Pinpoint the cell where the given text exists, returning its (x, y) midpoint coordinate. 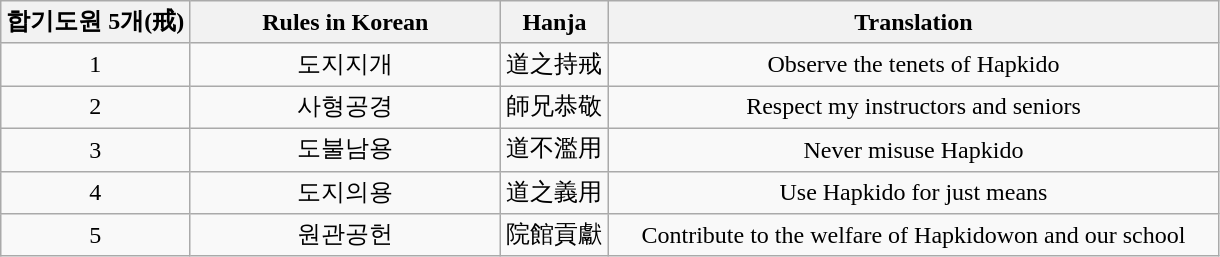
Respect my instructors and seniors (914, 108)
1 (96, 64)
합기도원 5개(戒) (96, 22)
Never misuse Hapkido (914, 150)
Observe the tenets of Hapkido (914, 64)
3 (96, 150)
4 (96, 192)
Hanja (554, 22)
院館貢獻 (554, 236)
사형공경 (346, 108)
Translation (914, 22)
2 (96, 108)
Rules in Korean (346, 22)
도지의용 (346, 192)
道之義用 (554, 192)
5 (96, 236)
Use Hapkido for just means (914, 192)
道不濫用 (554, 150)
도불남용 (346, 150)
師兄恭敬 (554, 108)
원관공헌 (346, 236)
Contribute to the welfare of Hapkidowon and our school (914, 236)
도지지개 (346, 64)
道之持戒 (554, 64)
